Search for the cell housing the specified text and yield its [x, y] center coordinate. 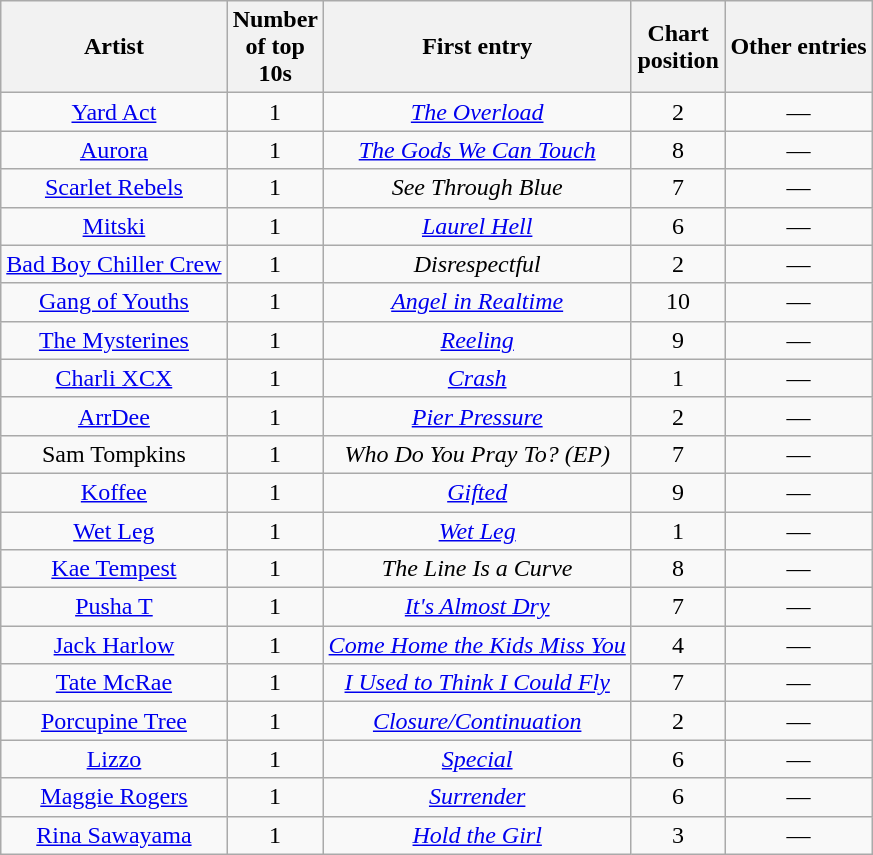
Crash [477, 378]
Special [477, 759]
ArrDee [114, 416]
It's Almost Dry [477, 607]
4 [678, 645]
Aurora [114, 150]
Laurel Hell [477, 226]
Mitski [114, 226]
Closure/Continuation [477, 721]
Sam Tompkins [114, 454]
The Mysterines [114, 340]
Rina Sawayama [114, 835]
Maggie Rogers [114, 797]
Charli XCX [114, 378]
Gifted [477, 492]
The Gods We Can Touch [477, 150]
Chart position [678, 47]
Bad Boy Chiller Crew [114, 264]
Koffee [114, 492]
Reeling [477, 340]
Hold the Girl [477, 835]
The Line Is a Curve [477, 569]
Yard Act [114, 112]
Porcupine Tree [114, 721]
Come Home the Kids Miss You [477, 645]
Scarlet Rebels [114, 188]
Kae Tempest [114, 569]
Lizzo [114, 759]
Pier Pressure [477, 416]
Angel in Realtime [477, 302]
Other entries [798, 47]
Gang of Youths [114, 302]
Number of top 10s [275, 47]
Artist [114, 47]
The Overload [477, 112]
Disrespectful [477, 264]
10 [678, 302]
I Used to Think I Could Fly [477, 683]
3 [678, 835]
See Through Blue [477, 188]
Who Do You Pray To? (EP) [477, 454]
Tate McRae [114, 683]
Surrender [477, 797]
Jack Harlow [114, 645]
First entry [477, 47]
Pusha T [114, 607]
